Return the (X, Y) coordinate for the center point of the cell that contains the specified text.  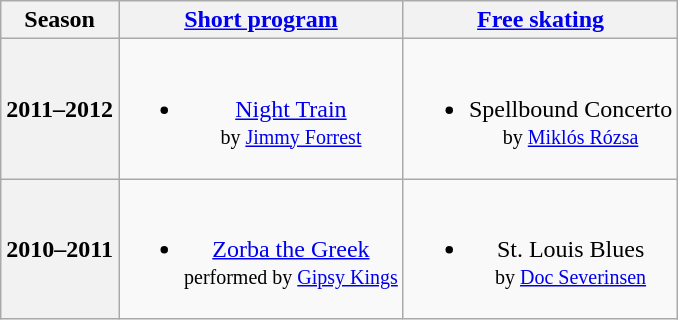
Night Train by Jimmy Forrest (260, 109)
2010–2011 (60, 249)
Season (60, 20)
Spellbound Concerto by Miklós Rózsa (540, 109)
St. Louis Blues by Doc Severinsen (540, 249)
Zorba the Greek performed by Gipsy Kings (260, 249)
Free skating (540, 20)
2011–2012 (60, 109)
Short program (260, 20)
